Scan for the cell matching the given text and deliver its [X, Y] coordinate at center. 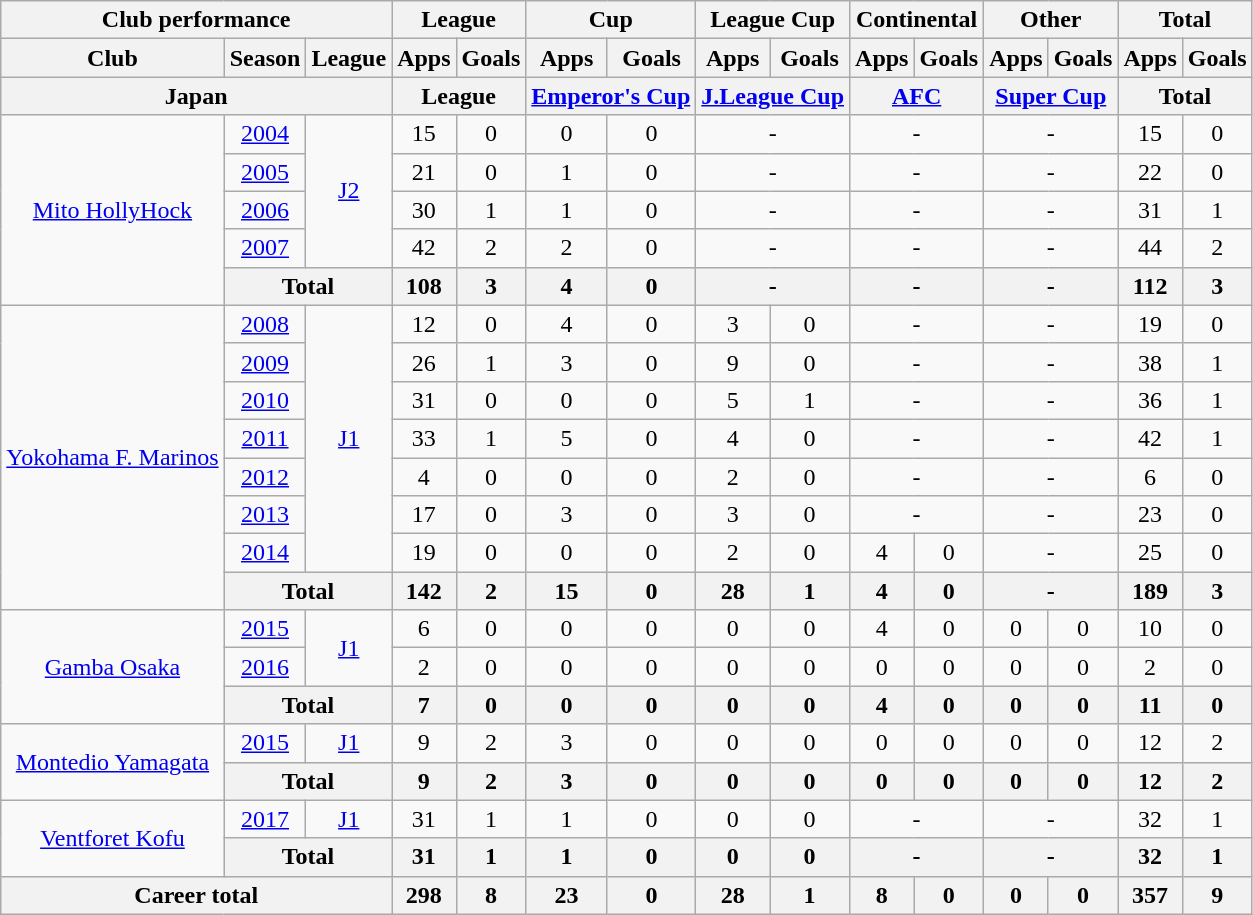
2010 [265, 400]
AFC [917, 96]
26 [424, 362]
J.League Cup [773, 96]
17 [424, 515]
2005 [265, 172]
44 [1150, 248]
21 [424, 172]
22 [1150, 172]
112 [1150, 286]
25 [1150, 553]
33 [424, 438]
Gamba Osaka [112, 667]
Continental [917, 20]
298 [424, 895]
142 [424, 591]
2014 [265, 553]
36 [1150, 400]
Yokohama F. Marinos [112, 457]
2007 [265, 248]
38 [1150, 362]
Cup [611, 20]
Emperor's Cup [611, 96]
2004 [265, 134]
2009 [265, 362]
2012 [265, 477]
189 [1150, 591]
2008 [265, 324]
30 [424, 210]
7 [424, 705]
2017 [265, 819]
2006 [265, 210]
Season [265, 58]
2016 [265, 667]
Club performance [196, 20]
Other [1051, 20]
11 [1150, 705]
108 [424, 286]
10 [1150, 629]
Mito HollyHock [112, 210]
2011 [265, 438]
Ventforet Kofu [112, 838]
Montedio Yamagata [112, 762]
357 [1150, 895]
2013 [265, 515]
Club [112, 58]
J2 [349, 191]
Japan [196, 96]
Career total [196, 895]
League Cup [773, 20]
Super Cup [1051, 96]
